Provide the (x, y) coordinate of the cell's center where the given text is located.  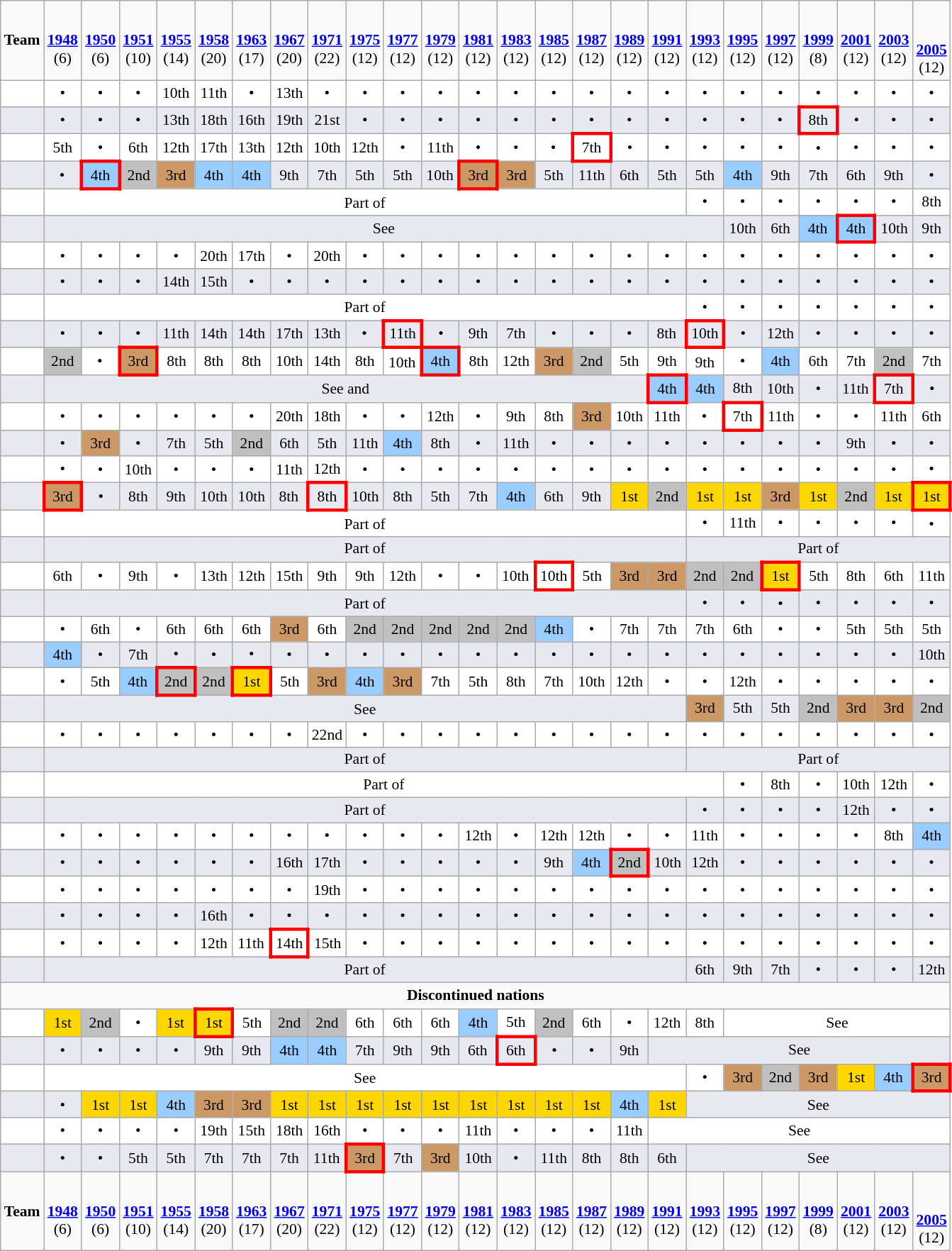
22nd (327, 735)
See and (346, 389)
21st (327, 121)
Discontinued nations (476, 996)
